Return the (X, Y) coordinate for the center point of the cell that contains the specified text.  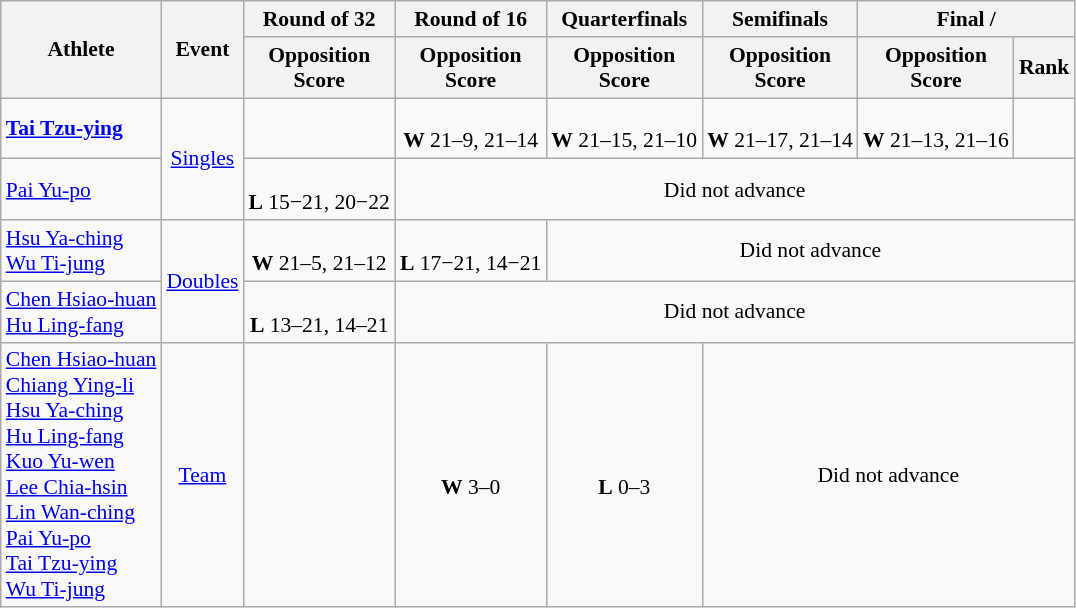
W 21–17, 21–14 (780, 128)
Pai Yu-po (82, 190)
Doubles (202, 281)
Athlete (82, 50)
W 21–5, 21–12 (318, 250)
Team (202, 474)
Round of 16 (470, 19)
Final / (966, 19)
Hsu Ya-ching Wu Ti-jung (82, 250)
Event (202, 50)
Chen Hsiao-huan Chiang Ying-li Hsu Ya-ching Hu Ling-fang Kuo Yu-wen Lee Chia-hsin Lin Wan-ching Pai Yu-po Tai Tzu-ying Wu Ti-jung (82, 474)
L 0–3 (624, 474)
Round of 32 (318, 19)
Quarterfinals (624, 19)
W 21–15, 21–10 (624, 128)
W 3–0 (470, 474)
L 13–21, 14–21 (318, 312)
Tai Tzu-ying (82, 128)
W 21–9, 21–14 (470, 128)
Rank (1044, 68)
W 21–13, 21–16 (936, 128)
Singles (202, 159)
Chen Hsiao-huan Hu Ling-fang (82, 312)
L 15−21, 20−22 (318, 190)
Semifinals (780, 19)
L 17−21, 14−21 (470, 250)
